Provide the (X, Y) coordinate of the cell's center where the given text is located.  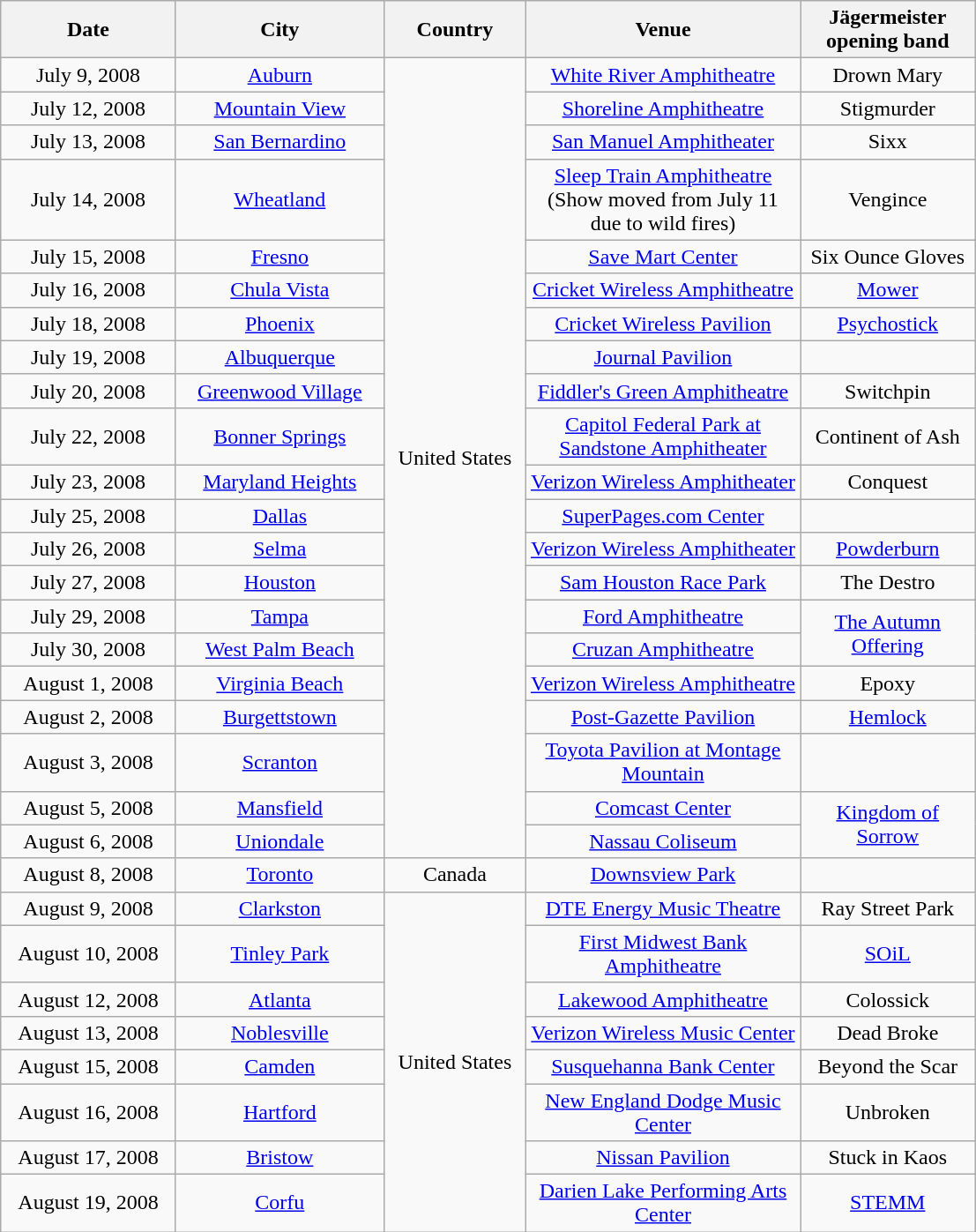
Nassau Coliseum (663, 841)
July 30, 2008 (88, 650)
STEMM (889, 1203)
Switchpin (889, 391)
July 27, 2008 (88, 583)
Clarkston (279, 908)
July 9, 2008 (88, 75)
July 22, 2008 (88, 436)
New England Dodge Music Center (663, 1111)
Unbroken (889, 1111)
Sixx (889, 142)
Fresno (279, 257)
Epoxy (889, 683)
Corfu (279, 1203)
DTE Energy Music Theatre (663, 908)
August 6, 2008 (88, 841)
Selma (279, 549)
August 19, 2008 (88, 1203)
Ford Amphitheatre (663, 616)
Cricket Wireless Amphitheatre (663, 290)
August 9, 2008 (88, 908)
August 16, 2008 (88, 1111)
Journal Pavilion (663, 357)
Albuquerque (279, 357)
August 12, 2008 (88, 999)
Wheatland (279, 199)
Burgettstown (279, 717)
July 19, 2008 (88, 357)
Sleep Train Amphitheatre (Show moved from July 11 due to wild fires) (663, 199)
Phoenix (279, 324)
Atlanta (279, 999)
Colossick (889, 999)
Mountain View (279, 108)
Dead Broke (889, 1033)
August 10, 2008 (88, 954)
Mower (889, 290)
Houston (279, 583)
July 18, 2008 (88, 324)
Venue (663, 30)
July 15, 2008 (88, 257)
City (279, 30)
Stigmurder (889, 108)
Canada (455, 875)
Date (88, 30)
Tampa (279, 616)
Hartford (279, 1111)
Psychostick (889, 324)
Drown Mary (889, 75)
Nissan Pavilion (663, 1158)
July 14, 2008 (88, 199)
Toyota Pavilion at Montage Mountain (663, 762)
Dallas (279, 516)
Camden (279, 1066)
August 3, 2008 (88, 762)
Fiddler's Green Amphitheatre (663, 391)
Country (455, 30)
Save Mart Center (663, 257)
Ray Street Park (889, 908)
Verizon Wireless Music Center (663, 1033)
Tinley Park (279, 954)
Conquest (889, 482)
Comcast Center (663, 808)
SuperPages.com Center (663, 516)
San Manuel Amphitheater (663, 142)
August 8, 2008 (88, 875)
July 25, 2008 (88, 516)
Vengince (889, 199)
Shoreline Amphitheatre (663, 108)
Downsview Park (663, 875)
Capitol Federal Park at Sandstone Amphitheater (663, 436)
Auburn (279, 75)
First Midwest Bank Amphitheatre (663, 954)
Maryland Heights (279, 482)
Sam Houston Race Park (663, 583)
Continent of Ash (889, 436)
Susquehanna Bank Center (663, 1066)
Hemlock (889, 717)
August 5, 2008 (88, 808)
Cruzan Amphitheatre (663, 650)
Beyond the Scar (889, 1066)
August 13, 2008 (88, 1033)
Darien Lake Performing Arts Center (663, 1203)
Bonner Springs (279, 436)
Scranton (279, 762)
Noblesville (279, 1033)
Powderburn (889, 549)
August 17, 2008 (88, 1158)
Stuck in Kaos (889, 1158)
West Palm Beach (279, 650)
Greenwood Village (279, 391)
July 12, 2008 (88, 108)
July 16, 2008 (88, 290)
Virginia Beach (279, 683)
Jägermeister opening band (889, 30)
The Destro (889, 583)
Toronto (279, 875)
Bristow (279, 1158)
Cricket Wireless Pavilion (663, 324)
July 23, 2008 (88, 482)
August 15, 2008 (88, 1066)
San Bernardino (279, 142)
Six Ounce Gloves (889, 257)
July 26, 2008 (88, 549)
White River Amphitheatre (663, 75)
SOiL (889, 954)
August 1, 2008 (88, 683)
Mansfield (279, 808)
Lakewood Amphitheatre (663, 999)
Verizon Wireless Amphitheatre (663, 683)
August 2, 2008 (88, 717)
Chula Vista (279, 290)
The Autumn Offering (889, 633)
Kingdom of Sorrow (889, 825)
July 20, 2008 (88, 391)
Uniondale (279, 841)
July 29, 2008 (88, 616)
Post-Gazette Pavilion (663, 717)
July 13, 2008 (88, 142)
